For the text-containing cell, return its midpoint in [X, Y] coordinate format. 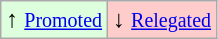
↑ Promoted [54, 20]
↓ Relegated [162, 20]
